Extract the [x, y] coordinate from the center of the cell holding the provided text.  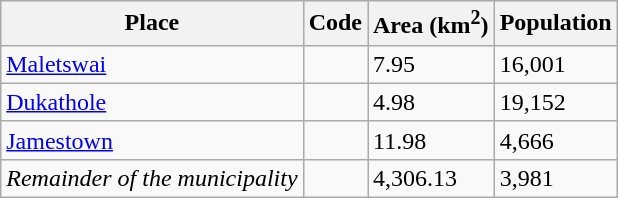
Code [335, 24]
Maletswai [152, 64]
7.95 [432, 64]
16,001 [556, 64]
Jamestown [152, 140]
4,666 [556, 140]
4,306.13 [432, 178]
Remainder of the municipality [152, 178]
3,981 [556, 178]
19,152 [556, 102]
Dukathole [152, 102]
11.98 [432, 140]
4.98 [432, 102]
Place [152, 24]
Area (km2) [432, 24]
Population [556, 24]
